Output the [x, y] coordinate of the center of the cell containing the given text.  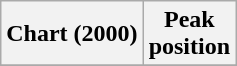
Peak position [189, 34]
Chart (2000) [72, 34]
